Identify which cell holds the provided text, then report its (X, Y) central coordinate. 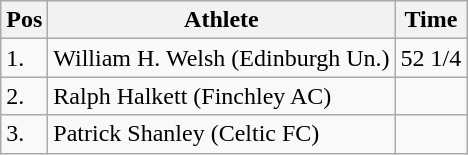
Athlete (222, 20)
52 1/4 (431, 58)
3. (24, 134)
1. (24, 58)
Patrick Shanley (Celtic FC) (222, 134)
2. (24, 96)
Time (431, 20)
William H. Welsh (Edinburgh Un.) (222, 58)
Pos (24, 20)
Ralph Halkett (Finchley AC) (222, 96)
